Scan for the cell matching the given text and deliver its (x, y) coordinate at center. 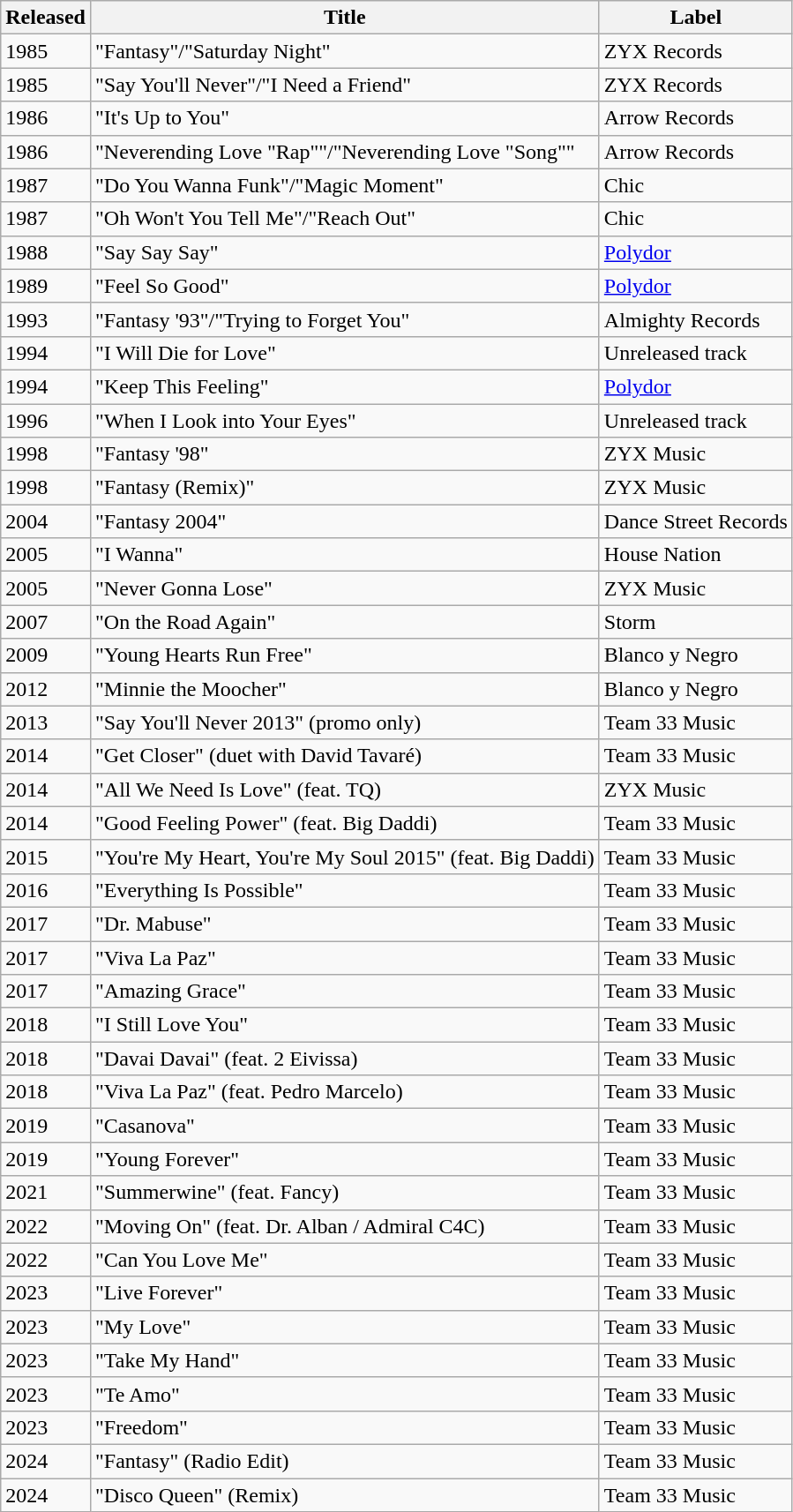
"Live Forever" (344, 1293)
"Freedom" (344, 1427)
"Take My Hand" (344, 1360)
Released (46, 18)
"Disco Queen" (Remix) (344, 1495)
"Viva La Paz" (344, 957)
2015 (46, 857)
"Get Closer" (duet with David Tavaré) (344, 756)
"Fantasy" (Radio Edit) (344, 1461)
"It's Up to You" (344, 118)
Label (695, 18)
Storm (695, 622)
"Say You'll Never"/"I Need a Friend" (344, 85)
"Say You'll Never 2013" (promo only) (344, 722)
1989 (46, 286)
"Dr. Mabuse" (344, 924)
2009 (46, 655)
"Neverending Love "Rap""/"Neverending Love "Song"" (344, 152)
2012 (46, 689)
"Minnie the Moocher" (344, 689)
Almighty Records (695, 319)
Dance Street Records (695, 521)
"Oh Won't You Tell Me"/"Reach Out" (344, 219)
"All We Need Is Love" (feat. TQ) (344, 790)
2004 (46, 521)
"I Wanna" (344, 555)
"Fantasy (Remix)" (344, 488)
1988 (46, 252)
"Can You Love Me" (344, 1260)
"Viva La Paz" (feat. Pedro Marcelo) (344, 1092)
"Summerwine" (feat. Fancy) (344, 1193)
"My Love" (344, 1327)
2016 (46, 890)
Title (344, 18)
"Good Feeling Power" (feat. Big Daddi) (344, 823)
1993 (46, 319)
"You're My Heart, You're My Soul 2015" (feat. Big Daddi) (344, 857)
1996 (46, 421)
"Young Hearts Run Free" (344, 655)
"Keep This Feeling" (344, 386)
"I Still Love You" (344, 1025)
"Amazing Grace" (344, 992)
"Moving On" (feat. Dr. Alban / Admiral C4C) (344, 1226)
"Davai Davai" (feat. 2 Eivissa) (344, 1059)
"On the Road Again" (344, 622)
"Te Amo" (344, 1394)
"Young Forever" (344, 1159)
"Never Gonna Lose" (344, 588)
"Casanova" (344, 1126)
2021 (46, 1193)
"Fantasy 2004" (344, 521)
"Fantasy '98" (344, 454)
2007 (46, 622)
"Feel So Good" (344, 286)
"I Will Die for Love" (344, 353)
"Say Say Say" (344, 252)
"Fantasy '93"/"Trying to Forget You" (344, 319)
2013 (46, 722)
"When I Look into Your Eyes" (344, 421)
"Fantasy"/"Saturday Night" (344, 51)
House Nation (695, 555)
"Do You Wanna Funk"/"Magic Moment" (344, 185)
"Everything Is Possible" (344, 890)
